Locate the cell with the specified text and output its [X, Y] center coordinate. 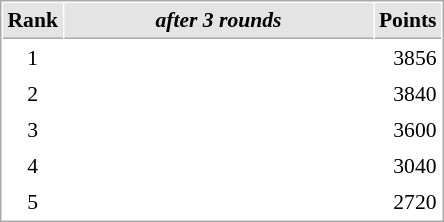
3 [32, 129]
2720 [408, 201]
4 [32, 165]
2 [32, 93]
3856 [408, 57]
after 3 rounds [218, 21]
Points [408, 21]
3600 [408, 129]
Rank [32, 21]
5 [32, 201]
1 [32, 57]
3840 [408, 93]
3040 [408, 165]
